Output the (X, Y) coordinate of the center of the cell containing the given text.  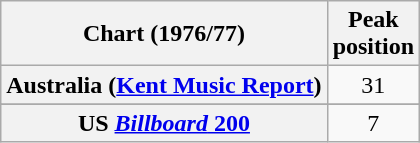
Chart (1976/77) (164, 34)
7 (373, 123)
31 (373, 85)
Peakposition (373, 34)
Australia (Kent Music Report) (164, 85)
US Billboard 200 (164, 123)
